Capture the cell that displays the provided text and extract its (x, y) central coordinate. 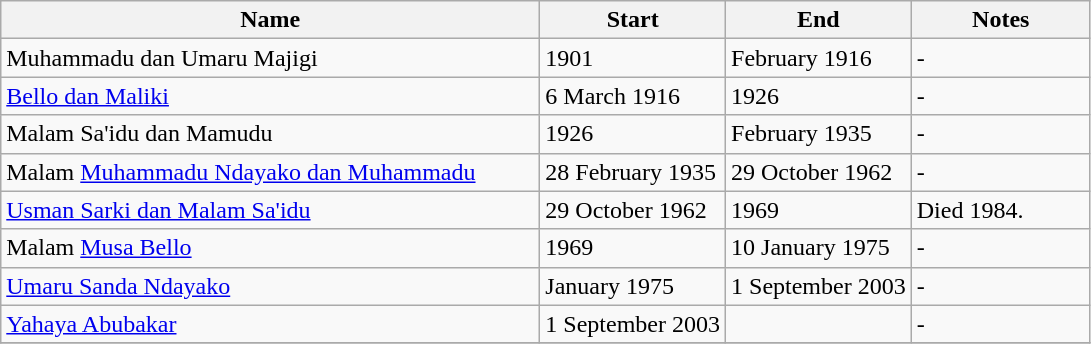
January 1975 (633, 286)
Yahaya Abubakar (270, 324)
Muhammadu dan Umaru Majigi (270, 58)
Notes (1000, 20)
10 January 1975 (819, 248)
Bello dan Maliki (270, 96)
Died 1984. (1000, 210)
1901 (633, 58)
Malam Muhammadu Ndayako dan Muhammadu (270, 172)
February 1935 (819, 134)
28 February 1935 (633, 172)
End (819, 20)
Malam Musa Bello (270, 248)
6 March 1916 (633, 96)
Start (633, 20)
Malam Sa'idu dan Mamudu (270, 134)
Usman Sarki dan Malam Sa'idu (270, 210)
February 1916 (819, 58)
Name (270, 20)
Umaru Sanda Ndayako (270, 286)
